Extract the (x, y) coordinate from the center of the cell holding the provided text.  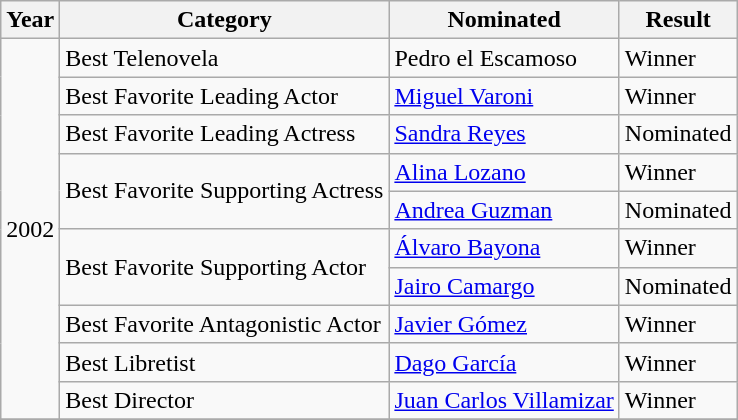
Best Director (224, 400)
Miguel Varoni (504, 96)
Dago García (504, 362)
Best Favorite Supporting Actress (224, 191)
Sandra Reyes (504, 134)
Best Favorite Leading Actor (224, 96)
Best Favorite Supporting Actor (224, 267)
Category (224, 20)
Pedro el Escamoso (504, 58)
Best Libretist (224, 362)
Alina Lozano (504, 172)
Result (678, 20)
Jairo Camargo (504, 286)
Juan Carlos Villamizar (504, 400)
2002 (30, 230)
Álvaro Bayona (504, 248)
Best Favorite Leading Actress (224, 134)
Andrea Guzman (504, 210)
Best Telenovela (224, 58)
Year (30, 20)
Best Favorite Antagonistic Actor (224, 324)
Javier Gómez (504, 324)
